Identify which cell holds the provided text, then report its (X, Y) central coordinate. 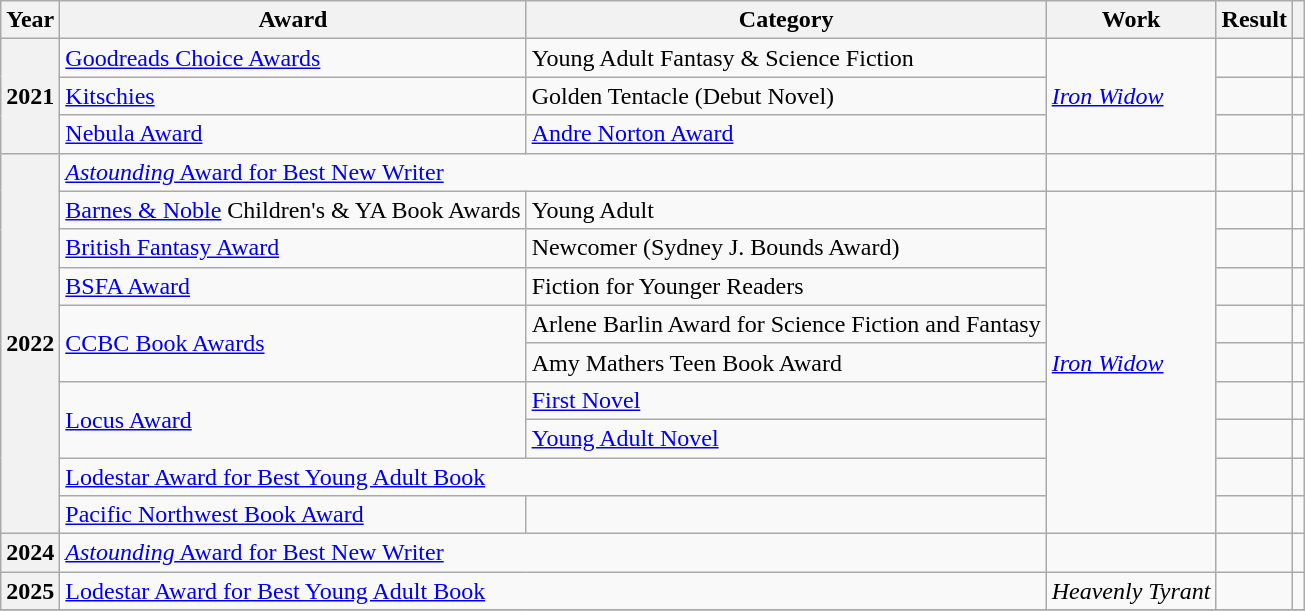
Young Adult (786, 210)
Andre Norton Award (786, 134)
Heavenly Tyrant (1131, 591)
BSFA Award (293, 286)
Amy Mathers Teen Book Award (786, 362)
2025 (30, 591)
Golden Tentacle (Debut Novel) (786, 96)
Category (786, 20)
Young Adult Novel (786, 438)
2021 (30, 96)
Result (1254, 20)
Newcomer (Sydney J. Bounds Award) (786, 248)
Goodreads Choice Awards (293, 58)
Year (30, 20)
Young Adult Fantasy & Science Fiction (786, 58)
CCBC Book Awards (293, 343)
Locus Award (293, 419)
2022 (30, 344)
British Fantasy Award (293, 248)
2024 (30, 553)
Pacific Northwest Book Award (293, 515)
Work (1131, 20)
Kitschies (293, 96)
First Novel (786, 400)
Award (293, 20)
Barnes & Noble Children's & YA Book Awards (293, 210)
Arlene Barlin Award for Science Fiction and Fantasy (786, 324)
Nebula Award (293, 134)
Fiction for Younger Readers (786, 286)
